Search for the cell housing the specified text and yield its (X, Y) center coordinate. 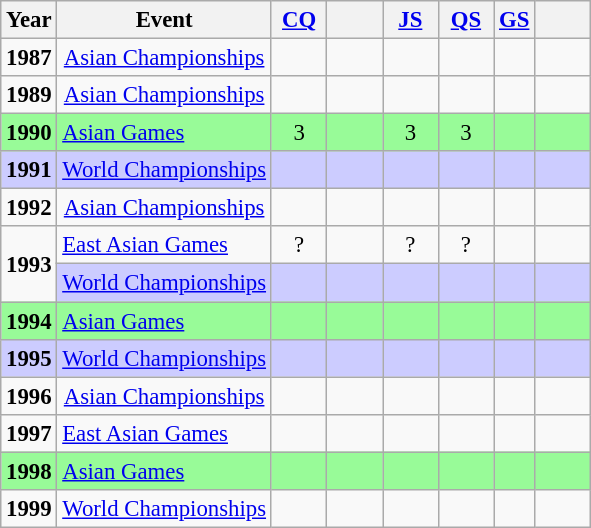
JS (411, 20)
1989 (29, 95)
1995 (29, 358)
CQ (299, 20)
Year (29, 20)
1994 (29, 321)
QS (466, 20)
Event (164, 20)
1996 (29, 396)
1997 (29, 433)
GS (514, 20)
1998 (29, 471)
1992 (29, 208)
1991 (29, 170)
1987 (29, 58)
1990 (29, 133)
1999 (29, 509)
1993 (29, 264)
